Locate the cell with the specified text and output its [X, Y] center coordinate. 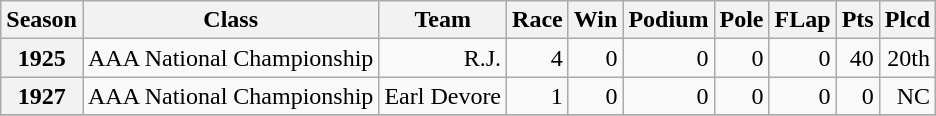
R.J. [443, 58]
Pts [858, 20]
NC [907, 96]
Plcd [907, 20]
1925 [42, 58]
40 [858, 58]
Team [443, 20]
1927 [42, 96]
20th [907, 58]
Season [42, 20]
Win [596, 20]
4 [538, 58]
Earl Devore [443, 96]
FLap [802, 20]
Class [230, 20]
Pole [742, 20]
Podium [668, 20]
Race [538, 20]
1 [538, 96]
